Detect which cell encompasses the target text, then output its [x, y] center coordinate. 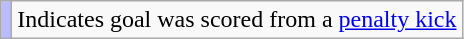
Indicates goal was scored from a penalty kick [237, 20]
